Extract the [x, y] coordinate from the center of the cell holding the provided text.  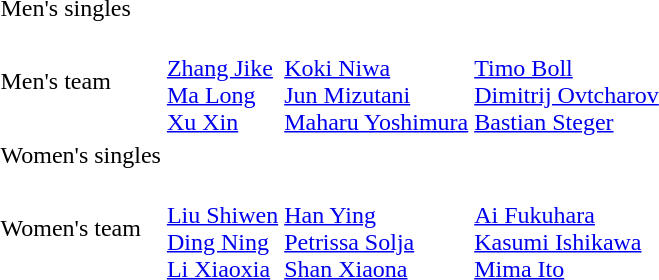
Koki NiwaJun MizutaniMaharu Yoshimura [376, 82]
Zhang JikeMa LongXu Xin [222, 82]
